Locate the cell with the specified text and output its [x, y] center coordinate. 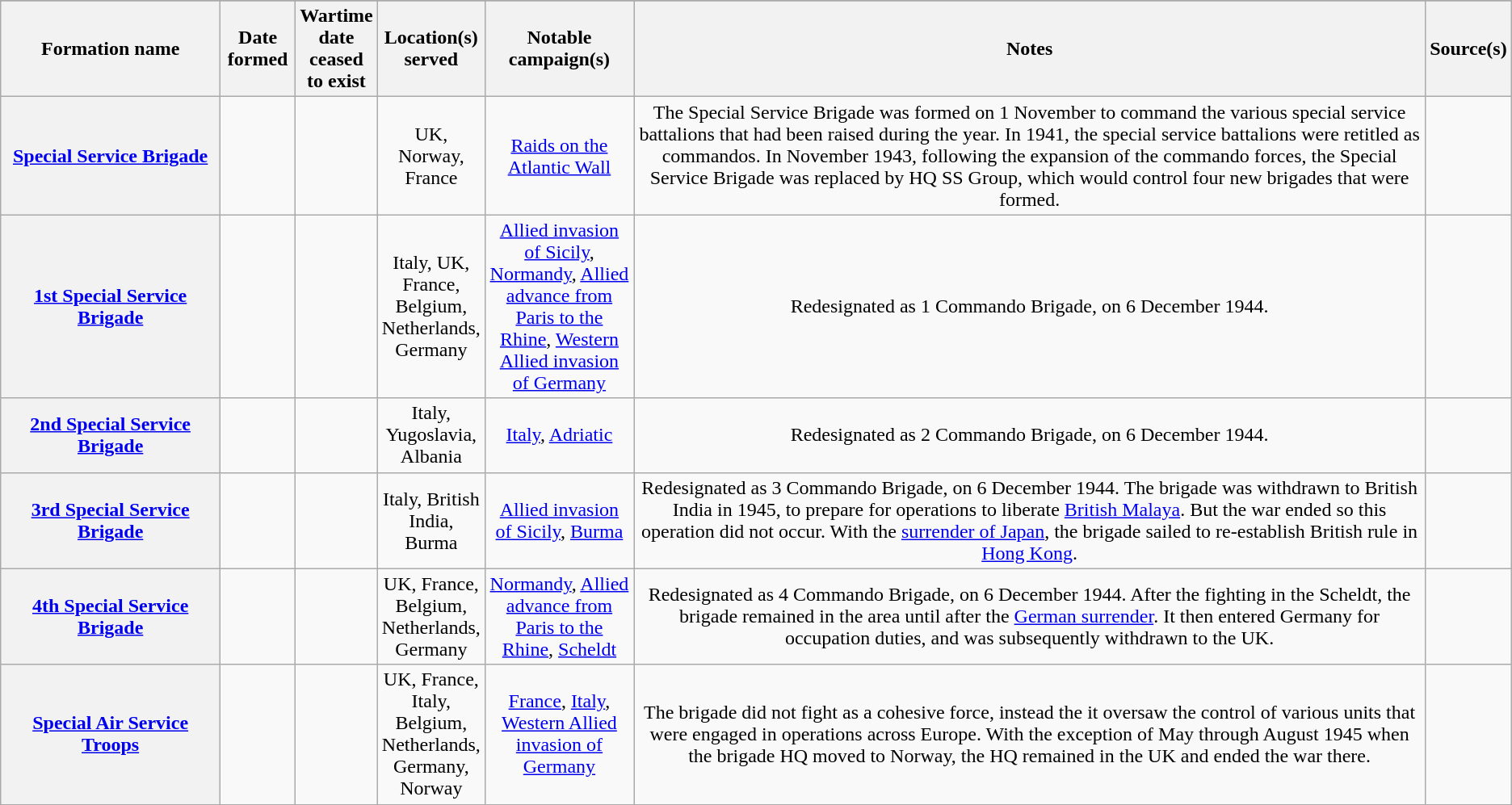
Notable campaign(s) [559, 48]
Notes [1030, 48]
Allied invasion of Sicily, Burma [559, 520]
Italy, Yugoslavia, Albania [431, 435]
Date formed [258, 48]
Italy, British India, Burma [431, 520]
1st Special Service Brigade [111, 307]
3rd Special Service Brigade [111, 520]
UK, Norway, France [431, 156]
Italy, UK, France, Belgium, Netherlands, Germany [431, 307]
France, Italy, Western Allied invasion of Germany [559, 735]
Redesignated as 1 Commando Brigade, on 6 December 1944. [1030, 307]
2nd Special Service Brigade [111, 435]
Formation name [111, 48]
Normandy, Allied advance from Paris to the Rhine, Scheldt [559, 617]
Allied invasion of Sicily, Normandy, Allied advance from Paris to the Rhine, Western Allied invasion of Germany [559, 307]
UK, France, Italy, Belgium, Netherlands, Germany, Norway [431, 735]
Special Service Brigade [111, 156]
Source(s) [1468, 48]
Raids on the Atlantic Wall [559, 156]
Wartime date ceased to exist [337, 48]
Special Air Service Troops [111, 735]
Redesignated as 2 Commando Brigade, on 6 December 1944. [1030, 435]
Location(s) served [431, 48]
4th Special Service Brigade [111, 617]
UK, France, Belgium, Netherlands, Germany [431, 617]
Italy, Adriatic [559, 435]
